Identify which cell holds the provided text, then report its [x, y] central coordinate. 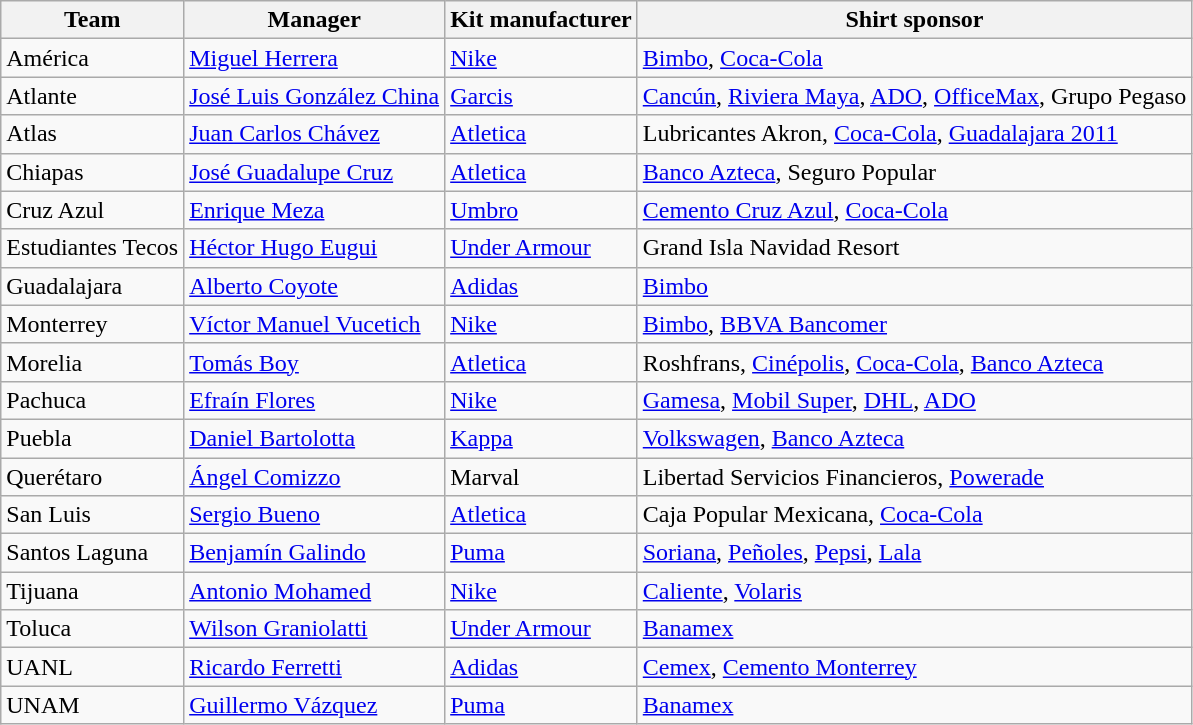
Gamesa, Mobil Super, DHL, ADO [914, 400]
Team [92, 20]
Cemex, Cemento Monterrey [914, 667]
Tijuana [92, 591]
Bimbo, BBVA Bancomer [914, 324]
Bimbo, Coca-Cola [914, 58]
Bimbo [914, 286]
Cemento Cruz Azul, Coca-Cola [914, 210]
Chiapas [92, 172]
Libertad Servicios Financieros, Powerade [914, 477]
Roshfrans, Cinépolis, Coca-Cola, Banco Azteca [914, 362]
Querétaro [92, 477]
Puebla [92, 438]
Soriana, Peñoles, Pepsi, Lala [914, 553]
Garcis [542, 96]
Morelia [92, 362]
Estudiantes Tecos [92, 248]
Caliente, Volaris [914, 591]
Juan Carlos Chávez [314, 134]
Enrique Meza [314, 210]
Atlante [92, 96]
Volkswagen, Banco Azteca [914, 438]
Shirt sponsor [914, 20]
Pachuca [92, 400]
Caja Popular Mexicana, Coca-Cola [914, 515]
Atlas [92, 134]
Toluca [92, 629]
Kappa [542, 438]
Daniel Bartolotta [314, 438]
Umbro [542, 210]
UANL [92, 667]
Tomás Boy [314, 362]
Kit manufacturer [542, 20]
Grand Isla Navidad Resort [914, 248]
Ángel Comizzo [314, 477]
América [92, 58]
Sergio Bueno [314, 515]
Lubricantes Akron, Coca-Cola, Guadalajara 2011 [914, 134]
Guadalajara [92, 286]
Marval [542, 477]
José Luis González China [314, 96]
Santos Laguna [92, 553]
Manager [314, 20]
Antonio Mohamed [314, 591]
Banco Azteca, Seguro Popular [914, 172]
Guillermo Vázquez [314, 705]
Monterrey [92, 324]
UNAM [92, 705]
Benjamín Galindo [314, 553]
Víctor Manuel Vucetich [314, 324]
Cruz Azul [92, 210]
Héctor Hugo Eugui [314, 248]
Wilson Graniolatti [314, 629]
San Luis [92, 515]
Cancún, Riviera Maya, ADO, OfficeMax, Grupo Pegaso [914, 96]
Miguel Herrera [314, 58]
Ricardo Ferretti [314, 667]
Alberto Coyote [314, 286]
Efraín Flores [314, 400]
José Guadalupe Cruz [314, 172]
